Pinpoint the cell where the given text exists, returning its (x, y) midpoint coordinate. 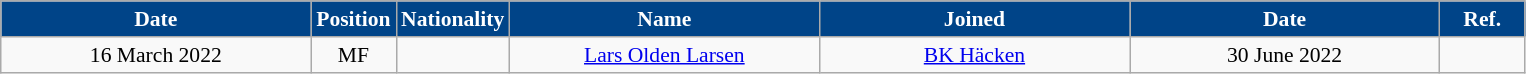
Joined (974, 19)
16 March 2022 (156, 55)
Lars Olden Larsen (664, 55)
BK Häcken (974, 55)
Position (354, 19)
Nationality (452, 19)
Ref. (1482, 19)
Name (664, 19)
30 June 2022 (1285, 55)
MF (354, 55)
